Extract the (X, Y) coordinate from the center of the cell holding the provided text.  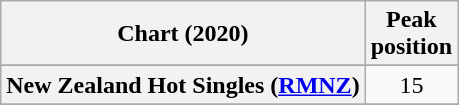
15 (411, 85)
Peakposition (411, 34)
New Zealand Hot Singles (RMNZ) (183, 85)
Chart (2020) (183, 34)
